Determine the [X, Y] coordinate at the center of the cell enclosing the given text.  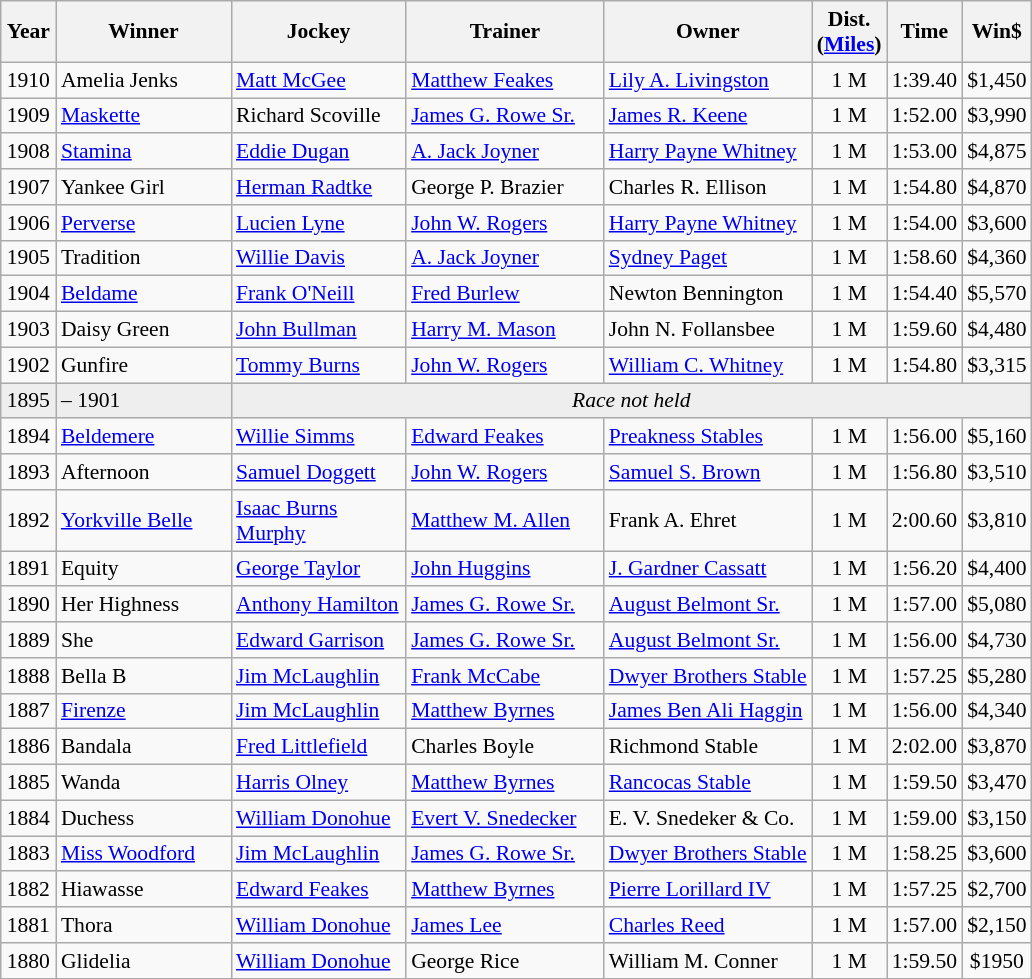
1882 [28, 890]
Owner [708, 32]
Winner [144, 32]
$1,450 [996, 80]
$5,080 [996, 605]
1:58.25 [924, 854]
$3,810 [996, 520]
Thora [144, 925]
Hiawasse [144, 890]
$4,400 [996, 569]
$4,340 [996, 711]
She [144, 640]
1891 [28, 569]
Beldemere [144, 437]
James R. Keene [708, 116]
1888 [28, 676]
E. V. Snedeker & Co. [708, 818]
Frank McCabe [505, 676]
1908 [28, 152]
Fred Littlefield [318, 747]
Isaac Burns Murphy [318, 520]
Trainer [505, 32]
1909 [28, 116]
1907 [28, 187]
Maskette [144, 116]
1893 [28, 472]
Stamina [144, 152]
Richard Scoville [318, 116]
Samuel S. Brown [708, 472]
$4,480 [996, 330]
1905 [28, 258]
$5,570 [996, 294]
Fred Burlew [505, 294]
Beldame [144, 294]
1:59.60 [924, 330]
$4,360 [996, 258]
1:56.80 [924, 472]
Rancocas Stable [708, 783]
1903 [28, 330]
Time [924, 32]
1:54.00 [924, 223]
Equity [144, 569]
Preakness Stables [708, 437]
1892 [28, 520]
Amelia Jenks [144, 80]
Frank O'Neill [318, 294]
Jockey [318, 32]
John N. Follansbee [708, 330]
John Bullman [318, 330]
$1950 [996, 961]
1880 [28, 961]
1906 [28, 223]
$3,990 [996, 116]
James Lee [505, 925]
Richmond Stable [708, 747]
1904 [28, 294]
$3,510 [996, 472]
Matthew M. Allen [505, 520]
$4,730 [996, 640]
Lucien Lyne [318, 223]
1902 [28, 365]
George Rice [505, 961]
1885 [28, 783]
Newton Bennington [708, 294]
Sydney Paget [708, 258]
Firenze [144, 711]
$3,150 [996, 818]
Frank A. Ehret [708, 520]
Duchess [144, 818]
Tradition [144, 258]
2:02.00 [924, 747]
Harris Olney [318, 783]
Willie Simms [318, 437]
1887 [28, 711]
William M. Conner [708, 961]
Charles Boyle [505, 747]
Tommy Burns [318, 365]
Harry M. Mason [505, 330]
1894 [28, 437]
Herman Radtke [318, 187]
John Huggins [505, 569]
Gunfire [144, 365]
Daisy Green [144, 330]
$3,470 [996, 783]
1:54.40 [924, 294]
Bella B [144, 676]
Eddie Dugan [318, 152]
Willie Davis [318, 258]
1884 [28, 818]
1:39.40 [924, 80]
2:00.60 [924, 520]
Charles Reed [708, 925]
$5,280 [996, 676]
$3,315 [996, 365]
Glidelia [144, 961]
Pierre Lorillard IV [708, 890]
1:52.00 [924, 116]
James Ben Ali Haggin [708, 711]
Win$ [996, 32]
1895 [28, 401]
Yorkville Belle [144, 520]
Lily A. Livingston [708, 80]
Her Highness [144, 605]
William C. Whitney [708, 365]
Evert V. Snedecker [505, 818]
Perverse [144, 223]
Matt McGee [318, 80]
$2,700 [996, 890]
1:59.00 [924, 818]
Matthew Feakes [505, 80]
1:53.00 [924, 152]
George Taylor [318, 569]
$3,870 [996, 747]
Samuel Doggett [318, 472]
Year [28, 32]
1889 [28, 640]
Afternoon [144, 472]
Wanda [144, 783]
1886 [28, 747]
1:56.20 [924, 569]
Charles R. Ellison [708, 187]
Miss Woodford [144, 854]
J. Gardner Cassatt [708, 569]
$4,870 [996, 187]
Edward Garrison [318, 640]
1910 [28, 80]
George P. Brazier [505, 187]
1883 [28, 854]
– 1901 [144, 401]
$5,160 [996, 437]
Anthony Hamilton [318, 605]
Bandala [144, 747]
Yankee Girl [144, 187]
Race not held [632, 401]
1881 [28, 925]
1:58.60 [924, 258]
1890 [28, 605]
$4,875 [996, 152]
Dist. (Miles) [850, 32]
$2,150 [996, 925]
